Pinpoint the cell where the given text exists, returning its (x, y) midpoint coordinate. 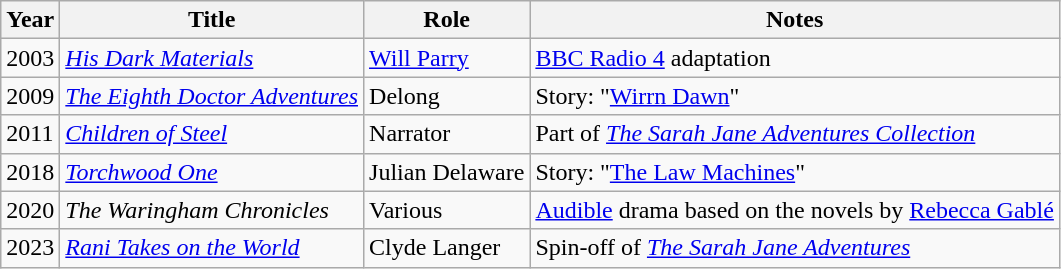
Role (447, 20)
Title (212, 20)
The Waringham Chronicles (212, 210)
Part of The Sarah Jane Adventures Collection (795, 134)
Julian Delaware (447, 172)
Delong (447, 96)
2011 (30, 134)
2020 (30, 210)
2018 (30, 172)
2003 (30, 58)
Year (30, 20)
Torchwood One (212, 172)
Will Parry (447, 58)
2023 (30, 248)
The Eighth Doctor Adventures (212, 96)
Various (447, 210)
Audible drama based on the novels by Rebecca Gablé (795, 210)
Narrator (447, 134)
Rani Takes on the World (212, 248)
Notes (795, 20)
2009 (30, 96)
Story: "The Law Machines" (795, 172)
Story: "Wirrn Dawn" (795, 96)
Spin-off of The Sarah Jane Adventures (795, 248)
Children of Steel (212, 134)
BBC Radio 4 adaptation (795, 58)
Clyde Langer (447, 248)
His Dark Materials (212, 58)
